For the text-containing cell, return its midpoint in (X, Y) coordinate format. 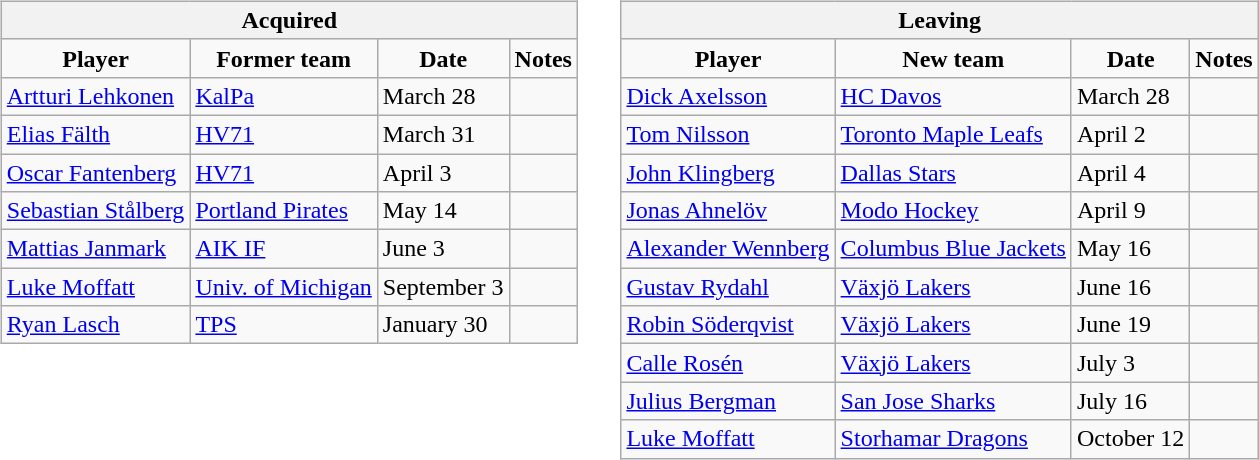
Dallas Stars (953, 173)
Toronto Maple Leafs (953, 134)
June 16 (1130, 287)
Gustav Rydahl (728, 287)
Portland Pirates (284, 211)
HC Davos (953, 96)
Dick Axelsson (728, 96)
TPS (284, 325)
Alexander Wennberg (728, 249)
April 3 (443, 173)
AIK IF (284, 249)
Univ. of Michigan (284, 287)
July 3 (1130, 363)
Calle Rosén (728, 363)
Elias Fälth (96, 134)
Oscar Fantenberg (96, 173)
San Jose Sharks (953, 401)
Modo Hockey (953, 211)
Leaving (940, 20)
Tom Nilsson (728, 134)
April 4 (1130, 173)
Julius Bergman (728, 401)
Storhamar Dragons (953, 439)
May 16 (1130, 249)
Acquired (289, 20)
Mattias Janmark (96, 249)
April 9 (1130, 211)
January 30 (443, 325)
Artturi Lehkonen (96, 96)
September 3 (443, 287)
John Klingberg (728, 173)
June 3 (443, 249)
May 14 (443, 211)
Jonas Ahnelöv (728, 211)
Robin Söderqvist (728, 325)
New team (953, 58)
April 2 (1130, 134)
June 19 (1130, 325)
Columbus Blue Jackets (953, 249)
October 12 (1130, 439)
Sebastian Stålberg (96, 211)
Former team (284, 58)
Ryan Lasch (96, 325)
March 31 (443, 134)
July 16 (1130, 401)
KalPa (284, 96)
